Detect which cell encompasses the target text, then output its (X, Y) center coordinate. 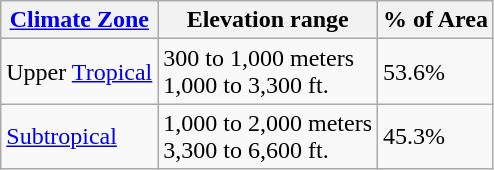
Climate Zone (80, 20)
Upper Tropical (80, 72)
Elevation range (268, 20)
1,000 to 2,000 meters3,300 to 6,600 ft. (268, 136)
% of Area (436, 20)
300 to 1,000 meters1,000 to 3,300 ft. (268, 72)
53.6% (436, 72)
Subtropical (80, 136)
45.3% (436, 136)
